Find where the given text appears and provide that cell's center as (x, y) coordinate. 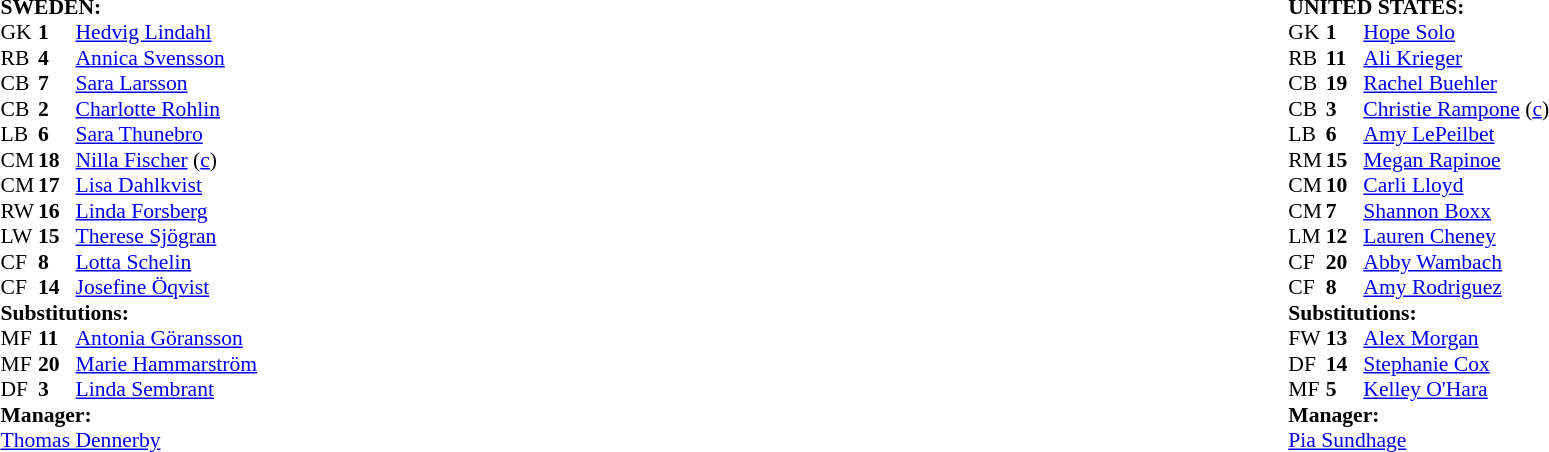
Charlotte Rohlin (167, 109)
Nilla Fischer (c) (167, 160)
Ali Krieger (1456, 58)
17 (57, 185)
16 (57, 211)
4 (57, 58)
Lotta Schelin (167, 262)
Hedvig Lindahl (167, 33)
Rachel Buehler (1456, 83)
10 (1345, 185)
Carli Lloyd (1456, 185)
FW (1307, 339)
Marie Hammarström (167, 364)
Sara Thunebro (167, 135)
Linda Forsberg (167, 211)
LW (19, 237)
Shannon Boxx (1456, 211)
13 (1345, 339)
5 (1345, 389)
Linda Sembrant (167, 389)
Megan Rapinoe (1456, 160)
Stephanie Cox (1456, 364)
Antonia Göransson (167, 339)
Abby Wambach (1456, 262)
Kelley O'Hara (1456, 389)
Lauren Cheney (1456, 237)
18 (57, 160)
Annica Svensson (167, 58)
Amy Rodriguez (1456, 287)
RM (1307, 160)
RW (19, 211)
Amy LePeilbet (1456, 135)
Christie Rampone (c) (1456, 109)
Therese Sjögran (167, 237)
2 (57, 109)
Sara Larsson (167, 83)
LM (1307, 237)
19 (1345, 83)
Alex Morgan (1456, 339)
12 (1345, 237)
Josefine Öqvist (167, 287)
Lisa Dahlkvist (167, 185)
Hope Solo (1456, 33)
